Pinpoint the cell where the given text exists, returning its [X, Y] midpoint coordinate. 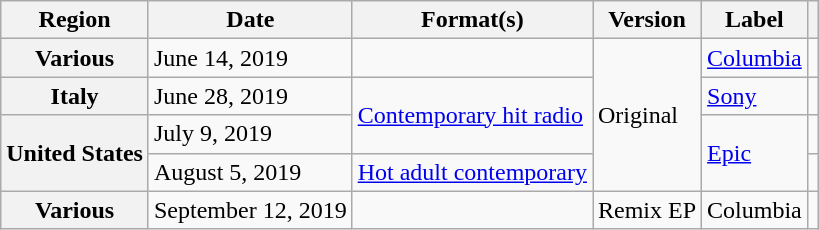
Version [646, 20]
July 9, 2019 [250, 134]
Original [646, 115]
Remix EP [646, 210]
Contemporary hit radio [472, 115]
Format(s) [472, 20]
Hot adult contemporary [472, 172]
Italy [75, 96]
September 12, 2019 [250, 210]
Label [755, 20]
United States [75, 153]
June 28, 2019 [250, 96]
August 5, 2019 [250, 172]
June 14, 2019 [250, 58]
Date [250, 20]
Epic [755, 153]
Sony [755, 96]
Region [75, 20]
